Search for the cell housing the specified text and yield its [x, y] center coordinate. 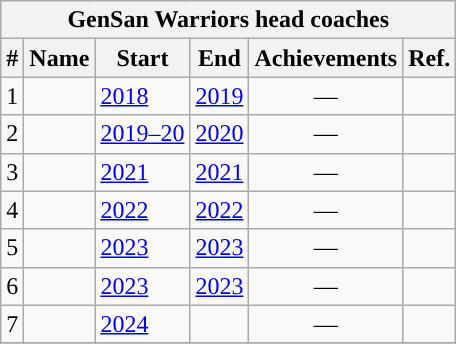
Ref. [430, 58]
2020 [220, 134]
End [220, 58]
2024 [142, 324]
2019–20 [142, 134]
# [12, 58]
GenSan Warriors head coaches [228, 20]
Achievements [326, 58]
Start [142, 58]
1 [12, 96]
2 [12, 134]
Name [60, 58]
5 [12, 248]
7 [12, 324]
2019 [220, 96]
2018 [142, 96]
4 [12, 210]
3 [12, 172]
6 [12, 286]
